Pinpoint the cell where the given text exists, returning its (x, y) midpoint coordinate. 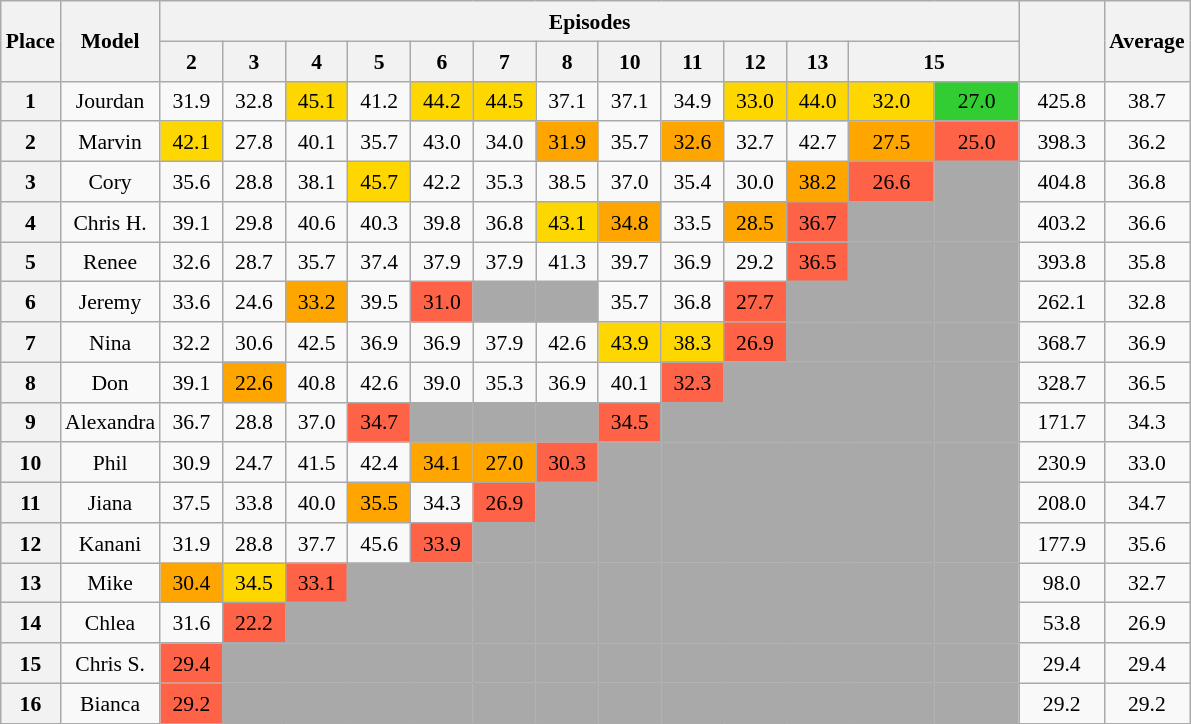
32.2 (192, 342)
31.6 (192, 623)
40.0 (316, 503)
Episodes (590, 21)
208.0 (1062, 503)
38.3 (692, 342)
34.0 (504, 142)
30.3 (568, 463)
34.1 (442, 463)
22.6 (254, 382)
44.2 (442, 101)
28.7 (254, 262)
41.5 (316, 463)
Alexandra (110, 422)
30.9 (192, 463)
45.6 (380, 543)
Kanani (110, 543)
177.9 (1062, 543)
Jeremy (110, 302)
53.8 (1062, 623)
25.0 (976, 142)
42.2 (442, 182)
42.5 (316, 342)
398.3 (1062, 142)
39.8 (442, 222)
Mike (110, 583)
Jiana (110, 503)
39.5 (380, 302)
230.9 (1062, 463)
171.7 (1062, 422)
38.2 (818, 182)
Chris S. (110, 663)
Bianca (110, 703)
37.4 (380, 262)
404.8 (1062, 182)
39.7 (630, 262)
27.5 (892, 142)
403.2 (1062, 222)
14 (30, 623)
Model (110, 41)
22.2 (254, 623)
38.5 (568, 182)
44.5 (504, 101)
45.1 (316, 101)
Nina (110, 342)
328.7 (1062, 382)
31.0 (442, 302)
9 (30, 422)
Chlea (110, 623)
41.3 (568, 262)
33.8 (254, 503)
41.2 (380, 101)
35.8 (1146, 262)
393.8 (1062, 262)
43.0 (442, 142)
32.0 (892, 101)
36.6 (1146, 222)
38.1 (316, 182)
Place (30, 41)
40.3 (380, 222)
29.8 (254, 222)
39.0 (442, 382)
40.6 (316, 222)
33.1 (316, 583)
425.8 (1062, 101)
Marvin (110, 142)
38.7 (1146, 101)
33.9 (442, 543)
33.5 (692, 222)
Chris H. (110, 222)
30.6 (254, 342)
Renee (110, 262)
35.5 (380, 503)
36.2 (1146, 142)
42.1 (192, 142)
33.2 (316, 302)
37.7 (316, 543)
Average (1146, 41)
Cory (110, 182)
44.0 (818, 101)
16 (30, 703)
32.3 (692, 382)
Don (110, 382)
42.4 (380, 463)
368.7 (1062, 342)
37.5 (192, 503)
42.7 (818, 142)
30.4 (192, 583)
28.5 (756, 222)
34.9 (692, 101)
40.8 (316, 382)
Jourdan (110, 101)
43.1 (568, 222)
45.7 (380, 182)
26.6 (892, 182)
34.8 (630, 222)
262.1 (1062, 302)
35.4 (692, 182)
1 (30, 101)
30.0 (756, 182)
33.6 (192, 302)
24.6 (254, 302)
43.9 (630, 342)
98.0 (1062, 583)
27.8 (254, 142)
27.7 (756, 302)
24.7 (254, 463)
Phil (110, 463)
